Provide the [x, y] coordinate of the cell's center where the given text is located.  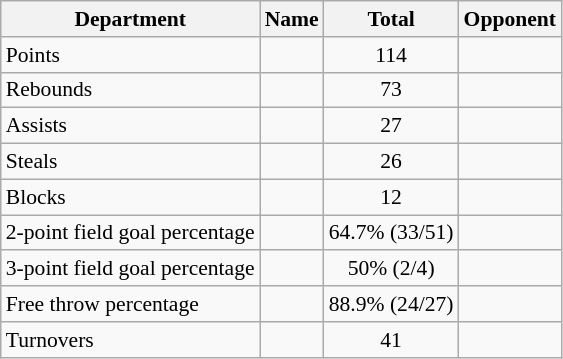
Rebounds [130, 90]
114 [392, 55]
Steals [130, 162]
3-point field goal percentage [130, 269]
Points [130, 55]
Opponent [510, 19]
Name [292, 19]
Total [392, 19]
41 [392, 340]
Blocks [130, 197]
Assists [130, 126]
Free throw percentage [130, 304]
Department [130, 19]
2-point field goal percentage [130, 233]
73 [392, 90]
50% (2/4) [392, 269]
64.7% (33/51) [392, 233]
Turnovers [130, 340]
88.9% (24/27) [392, 304]
27 [392, 126]
26 [392, 162]
12 [392, 197]
